Return (X, Y) of the center of cell containing provided text 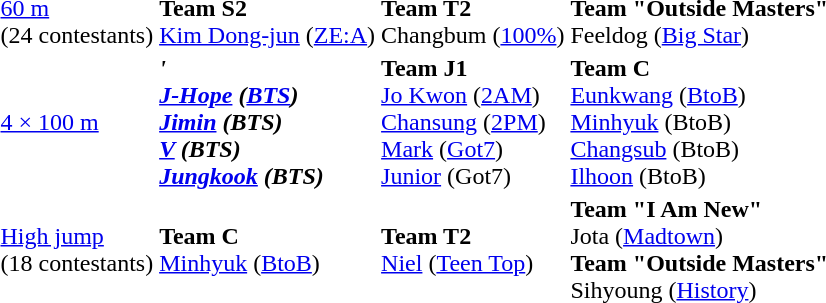
'J-Hope (BTS)Jimin (BTS)V (BTS)Jungkook (BTS) (268, 122)
Team J1Jo Kwon (2AM)Chansung (2PM)Mark (Got7)Junior (Got7) (473, 122)
